Provide the [x, y] coordinate of the cell's center where the given text is located.  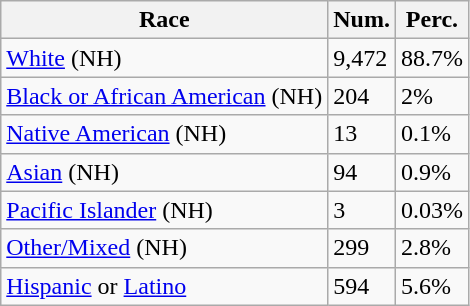
Black or African American (NH) [164, 96]
2.8% [432, 248]
9,472 [362, 58]
White (NH) [164, 58]
Native American (NH) [164, 134]
Race [164, 20]
594 [362, 286]
94 [362, 172]
0.1% [432, 134]
299 [362, 248]
2% [432, 96]
Asian (NH) [164, 172]
0.03% [432, 210]
3 [362, 210]
Pacific Islander (NH) [164, 210]
204 [362, 96]
Perc. [432, 20]
0.9% [432, 172]
88.7% [432, 58]
Hispanic or Latino [164, 286]
Num. [362, 20]
13 [362, 134]
Other/Mixed (NH) [164, 248]
5.6% [432, 286]
